Return [x, y] of the center of cell containing provided text 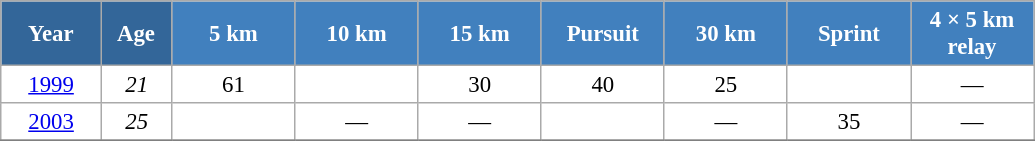
61 [234, 85]
30 [480, 85]
35 [848, 122]
Year [52, 34]
5 km [234, 34]
21 [136, 85]
10 km [356, 34]
30 km [726, 34]
Age [136, 34]
Pursuit [602, 34]
2003 [52, 122]
15 km [480, 34]
40 [602, 85]
Sprint [848, 34]
4 × 5 km relay [972, 34]
1999 [52, 85]
